Capture the cell that displays the provided text and extract its (x, y) central coordinate. 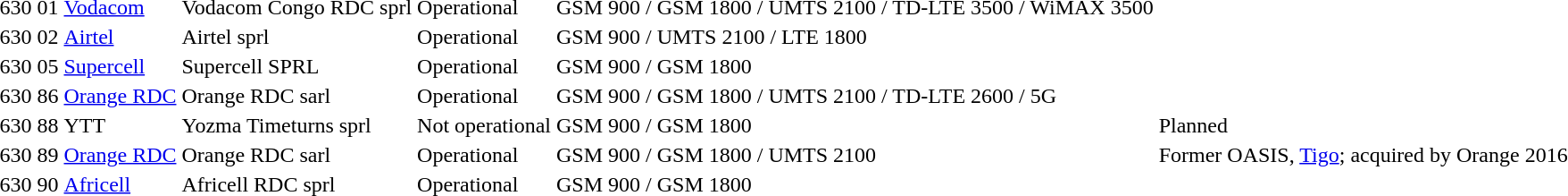
Yozma Timeturns sprl (296, 125)
89 (48, 155)
05 (48, 66)
Supercell SPRL (296, 66)
86 (48, 96)
88 (48, 125)
Airtel (120, 37)
YTT (120, 125)
GSM 900 / UMTS 2100 / LTE 1800 (855, 37)
Supercell (120, 66)
GSM 900 / GSM 1800 / UMTS 2100 / TD-LTE 2600 / 5G (855, 96)
GSM 900 / GSM 1800 / UMTS 2100 (855, 155)
Not operational (484, 125)
Airtel sprl (296, 37)
02 (48, 37)
